From the cell containing the given text, extract its center point as [x, y] coordinate. 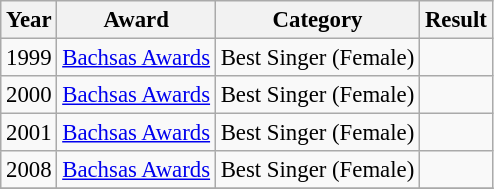
Category [317, 20]
Award [136, 20]
Year [29, 20]
2008 [29, 170]
Result [456, 20]
2001 [29, 133]
2000 [29, 95]
1999 [29, 58]
